Provide the (X, Y) coordinate of the cell's center where the given text is located.  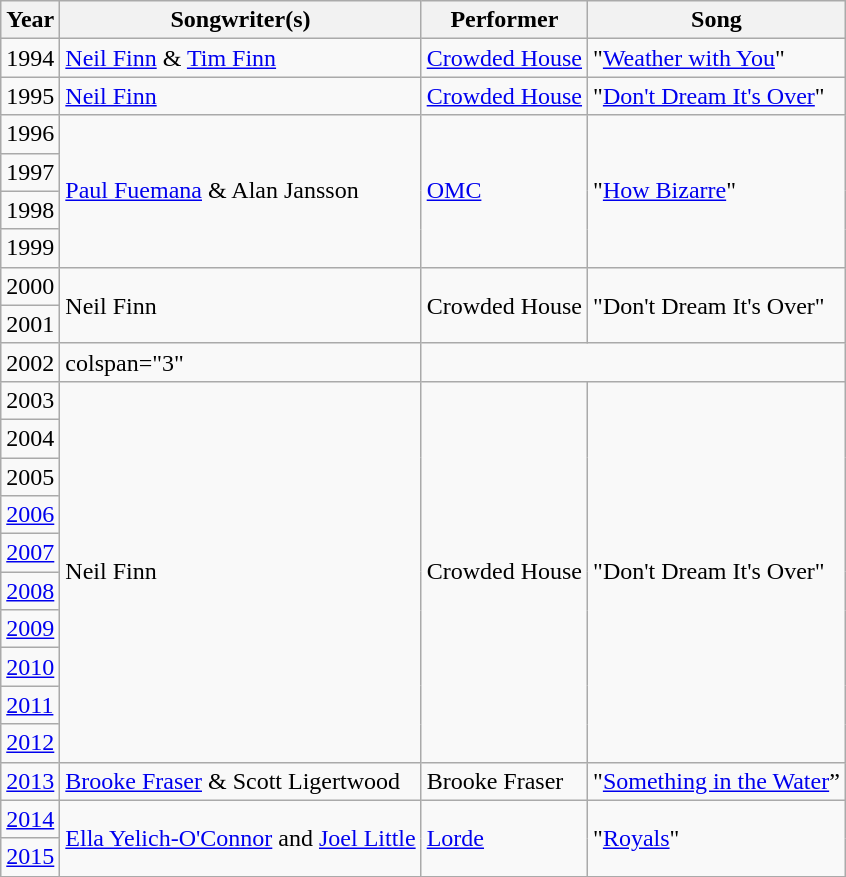
Neil Finn & Tim Finn (240, 58)
2009 (30, 629)
2000 (30, 286)
2003 (30, 400)
2010 (30, 667)
Lorde (504, 838)
1999 (30, 248)
1996 (30, 134)
Paul Fuemana & Alan Jansson (240, 191)
2015 (30, 857)
2013 (30, 781)
1995 (30, 96)
2001 (30, 324)
2006 (30, 515)
"Something in the Water” (717, 781)
1998 (30, 210)
OMC (504, 191)
Brooke Fraser (504, 781)
2007 (30, 553)
Songwriter(s) (240, 20)
2002 (30, 362)
colspan="3" (240, 362)
2012 (30, 743)
2008 (30, 591)
2005 (30, 477)
Brooke Fraser & Scott Ligertwood (240, 781)
Ella Yelich-O'Connor and Joel Little (240, 838)
Year (30, 20)
"Weather with You" (717, 58)
"Royals" (717, 838)
1997 (30, 172)
1994 (30, 58)
Song (717, 20)
"How Bizarre" (717, 191)
2014 (30, 819)
2011 (30, 705)
Performer (504, 20)
2004 (30, 438)
